Locate the cell with the specified text and output its (X, Y) center coordinate. 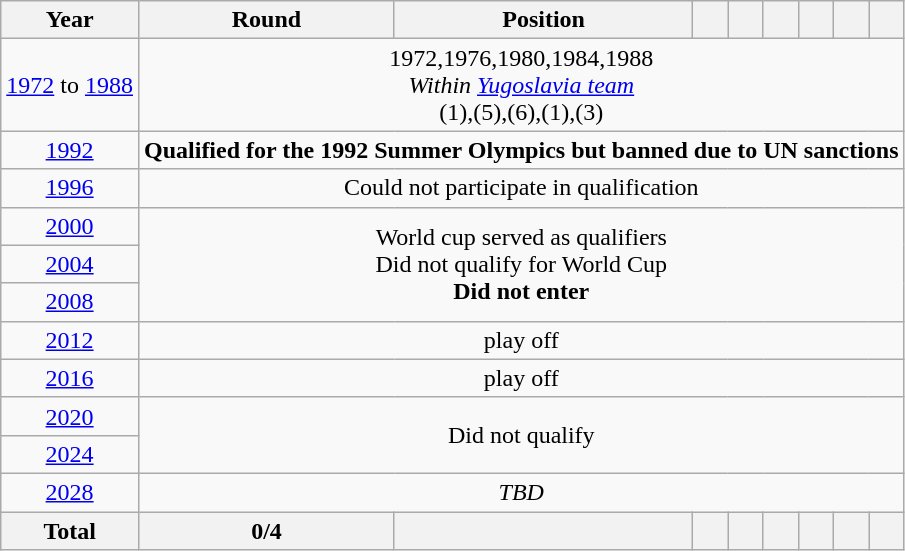
Position (543, 20)
Qualified for the 1992 Summer Olympics but banned due to UN sanctions (521, 150)
1972,1976,1980,1984,1988Within Yugoslavia team(1),(5),(6),(1),(3) (521, 85)
Did not qualify (521, 435)
2028 (70, 492)
World cup served as qualifiersDid not qualify for World Cup Did not enter (521, 264)
Year (70, 20)
TBD (521, 492)
Could not participate in qualification (521, 188)
0/4 (266, 531)
Total (70, 531)
1996 (70, 188)
2012 (70, 340)
1972 to 1988 (70, 85)
2024 (70, 454)
2000 (70, 226)
2020 (70, 416)
Round (266, 20)
2008 (70, 302)
1992 (70, 150)
2004 (70, 264)
2016 (70, 378)
